Output the (x, y) coordinate of the center of the cell containing the given text.  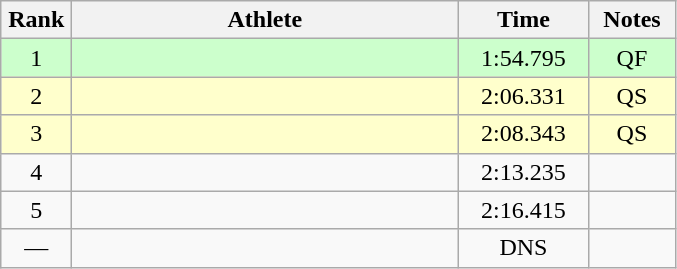
Athlete (265, 20)
2:06.331 (524, 96)
Rank (36, 20)
2:16.415 (524, 210)
5 (36, 210)
2:08.343 (524, 134)
Time (524, 20)
1:54.795 (524, 58)
1 (36, 58)
3 (36, 134)
QF (632, 58)
4 (36, 172)
Notes (632, 20)
2 (36, 96)
— (36, 248)
DNS (524, 248)
2:13.235 (524, 172)
